Detect which cell encompasses the target text, then output its [x, y] center coordinate. 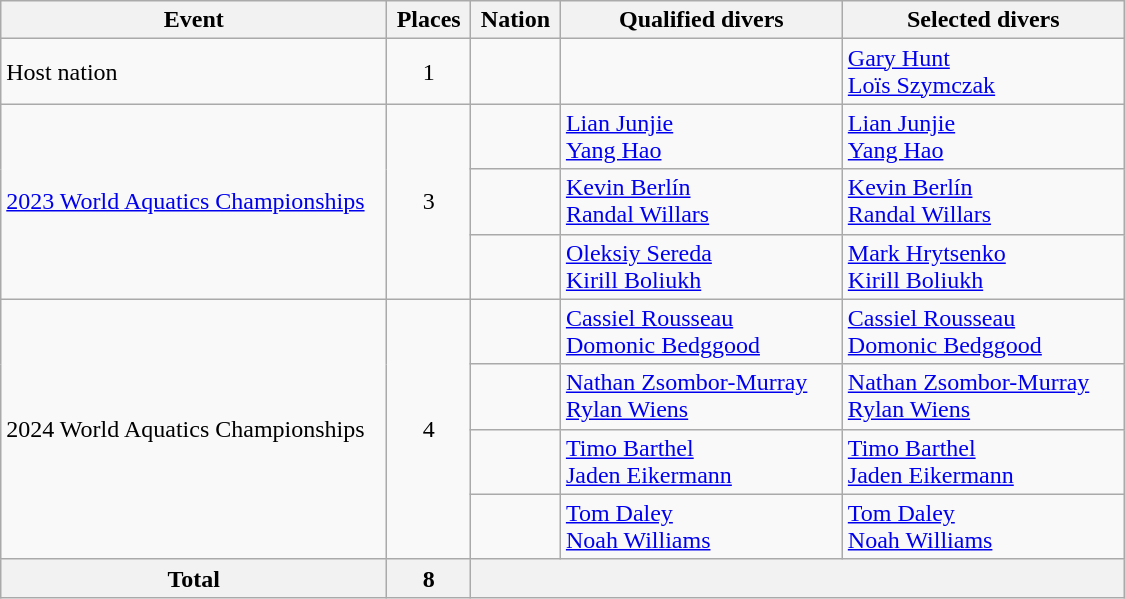
2024 World Aquatics Championships [194, 429]
Mark HrytsenkoKirill Boliukh [983, 266]
Host nation [194, 72]
8 [429, 578]
3 [429, 202]
Total [194, 578]
Nation [516, 20]
Selected divers [983, 20]
4 [429, 429]
1 [429, 72]
Event [194, 20]
Oleksiy SeredaKirill Boliukh [701, 266]
Qualified divers [701, 20]
2023 World Aquatics Championships [194, 202]
Places [429, 20]
Gary HuntLoïs Szymczak [983, 72]
